Output the [x, y] coordinate of the center of the cell containing the given text.  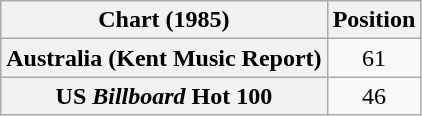
Position [374, 20]
US Billboard Hot 100 [164, 96]
Australia (Kent Music Report) [164, 58]
46 [374, 96]
Chart (1985) [164, 20]
61 [374, 58]
